Capture the cell that displays the provided text and extract its [X, Y] central coordinate. 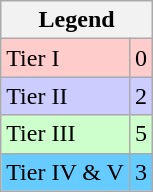
Tier II [66, 96]
Legend [77, 20]
5 [140, 134]
0 [140, 58]
3 [140, 172]
2 [140, 96]
Tier IV & V [66, 172]
Tier III [66, 134]
Tier I [66, 58]
